From the cell containing the given text, extract its center point as (x, y) coordinate. 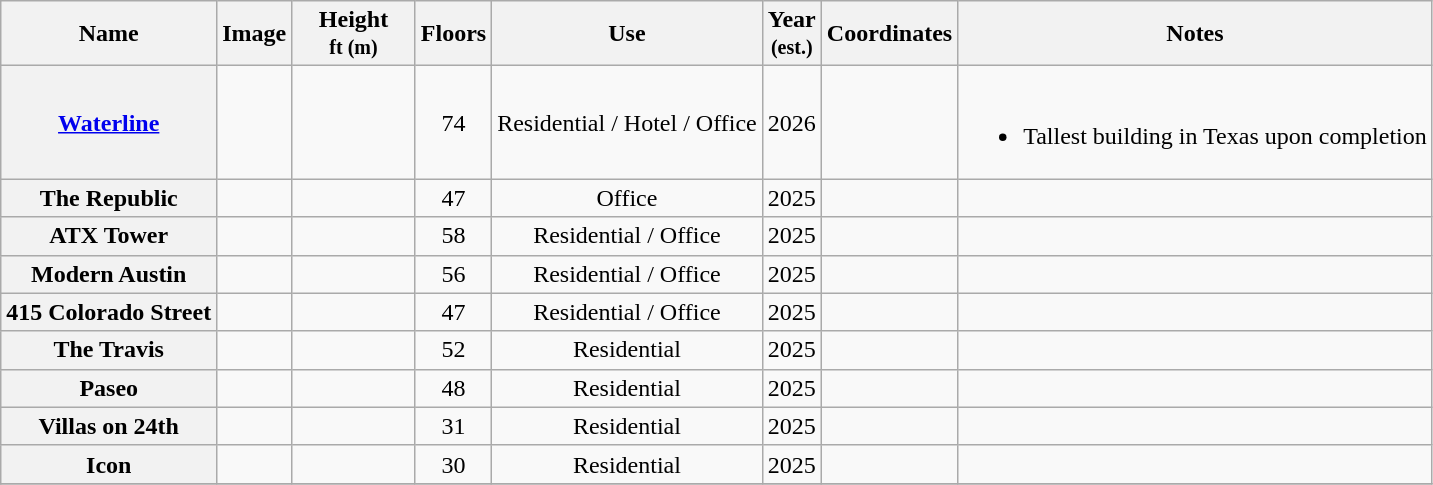
Notes (1196, 34)
52 (453, 350)
Residential / Hotel / Office (628, 122)
Waterline (109, 122)
31 (453, 426)
58 (453, 236)
Villas on 24th (109, 426)
The Travis (109, 350)
415 Colorado Street (109, 312)
Modern Austin (109, 274)
ATX Tower (109, 236)
48 (453, 388)
Year(est.) (792, 34)
Image (254, 34)
The Republic (109, 198)
Heightft (m) (354, 34)
2026 (792, 122)
Paseo (109, 388)
56 (453, 274)
Floors (453, 34)
Coordinates (889, 34)
Office (628, 198)
Tallest building in Texas upon completion (1196, 122)
30 (453, 464)
Icon (109, 464)
Name (109, 34)
74 (453, 122)
Use (628, 34)
